Identify which cell holds the provided text, then report its (x, y) central coordinate. 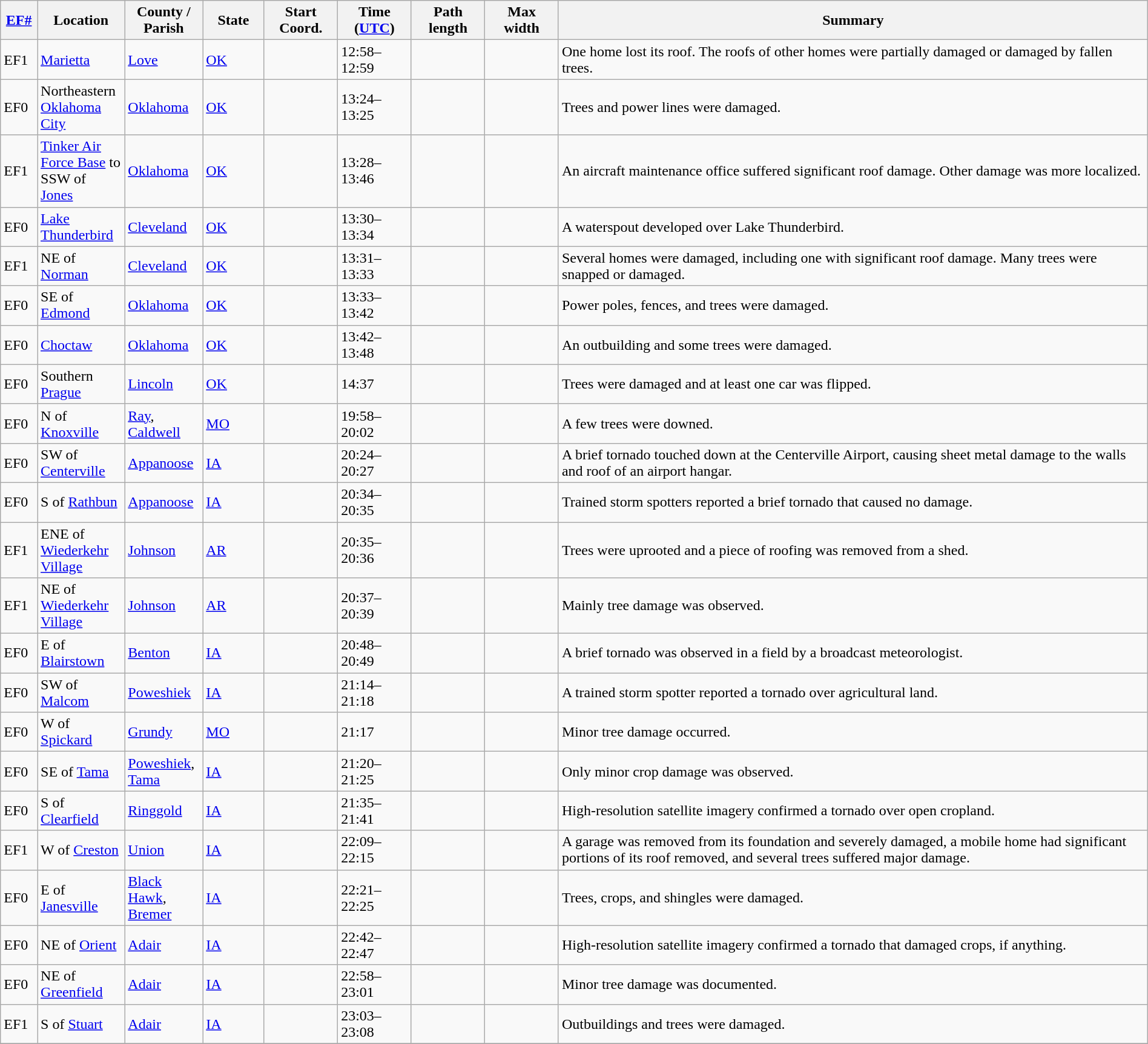
20:35–20:36 (375, 550)
A trained storm spotter reported a tornado over agricultural land. (853, 692)
High-resolution satellite imagery confirmed a tornado over open cropland. (853, 811)
21:17 (375, 732)
Summary (853, 21)
20:24–20:27 (375, 462)
20:34–20:35 (375, 502)
Ringgold (163, 811)
13:30–13:34 (375, 226)
Southern Prague (81, 384)
NE of Norman (81, 266)
22:42–22:47 (375, 945)
W of Creston (81, 850)
SW of Malcom (81, 692)
Minor tree damage was documented. (853, 984)
21:20–21:25 (375, 771)
13:24–13:25 (375, 107)
19:58–20:02 (375, 424)
22:21–22:25 (375, 898)
County / Parish (163, 21)
NE of Orient (81, 945)
Max width (522, 21)
An aircraft maintenance office suffered significant roof damage. Other damage was more localized. (853, 171)
Trees and power lines were damaged. (853, 107)
22:58–23:01 (375, 984)
NE of Wiederkehr Village (81, 606)
NE of Greenfield (81, 984)
Trained storm spotters reported a brief tornado that caused no damage. (853, 502)
Lincoln (163, 384)
A brief tornado touched down at the Centerville Airport, causing sheet metal damage to the walls and roof of an airport hangar. (853, 462)
Trees, crops, and shingles were damaged. (853, 898)
20:37–20:39 (375, 606)
SE of Tama (81, 771)
13:31–13:33 (375, 266)
Trees were damaged and at least one car was flipped. (853, 384)
S of Stuart (81, 1024)
ENE of Wiederkehr Village (81, 550)
High-resolution satellite imagery confirmed a tornado that damaged crops, if anything. (853, 945)
13:28–13:46 (375, 171)
Marietta (81, 59)
13:42–13:48 (375, 345)
An outbuilding and some trees were damaged. (853, 345)
12:58–12:59 (375, 59)
23:03–23:08 (375, 1024)
22:09–22:15 (375, 850)
N of Knoxville (81, 424)
E of Janesville (81, 898)
Love (163, 59)
Only minor crop damage was observed. (853, 771)
20:48–20:49 (375, 654)
One home lost its roof. The roofs of other homes were partially damaged or damaged by fallen trees. (853, 59)
Minor tree damage occurred. (853, 732)
Lake Thunderbird (81, 226)
Poweshiek (163, 692)
SE of Edmond (81, 305)
EF# (19, 21)
State (234, 21)
SW of Centerville (81, 462)
Several homes were damaged, including one with significant roof damage. Many trees were snapped or damaged. (853, 266)
Black Hawk, Bremer (163, 898)
A few trees were downed. (853, 424)
Start Coord. (301, 21)
Benton (163, 654)
13:33–13:42 (375, 305)
21:35–21:41 (375, 811)
Tinker Air Force Base to SSW of Jones (81, 171)
A brief tornado was observed in a field by a broadcast meteorologist. (853, 654)
S of Clearfield (81, 811)
21:14–21:18 (375, 692)
Outbuildings and trees were damaged. (853, 1024)
Time (UTC) (375, 21)
Location (81, 21)
Union (163, 850)
Poweshiek, Tama (163, 771)
Power poles, fences, and trees were damaged. (853, 305)
Path length (448, 21)
Trees were uprooted and a piece of roofing was removed from a shed. (853, 550)
Ray, Caldwell (163, 424)
Mainly tree damage was observed. (853, 606)
E of Blairstown (81, 654)
W of Spickard (81, 732)
14:37 (375, 384)
Choctaw (81, 345)
Northeastern Oklahoma City (81, 107)
Grundy (163, 732)
A waterspout developed over Lake Thunderbird. (853, 226)
S of Rathbun (81, 502)
